Extract the (X, Y) coordinate from the center of the cell holding the provided text.  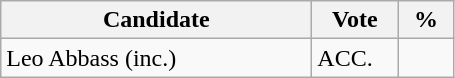
ACC. (355, 58)
Vote (355, 20)
Leo Abbass (inc.) (156, 58)
Candidate (156, 20)
% (426, 20)
